Search for the cell housing the specified text and yield its (x, y) center coordinate. 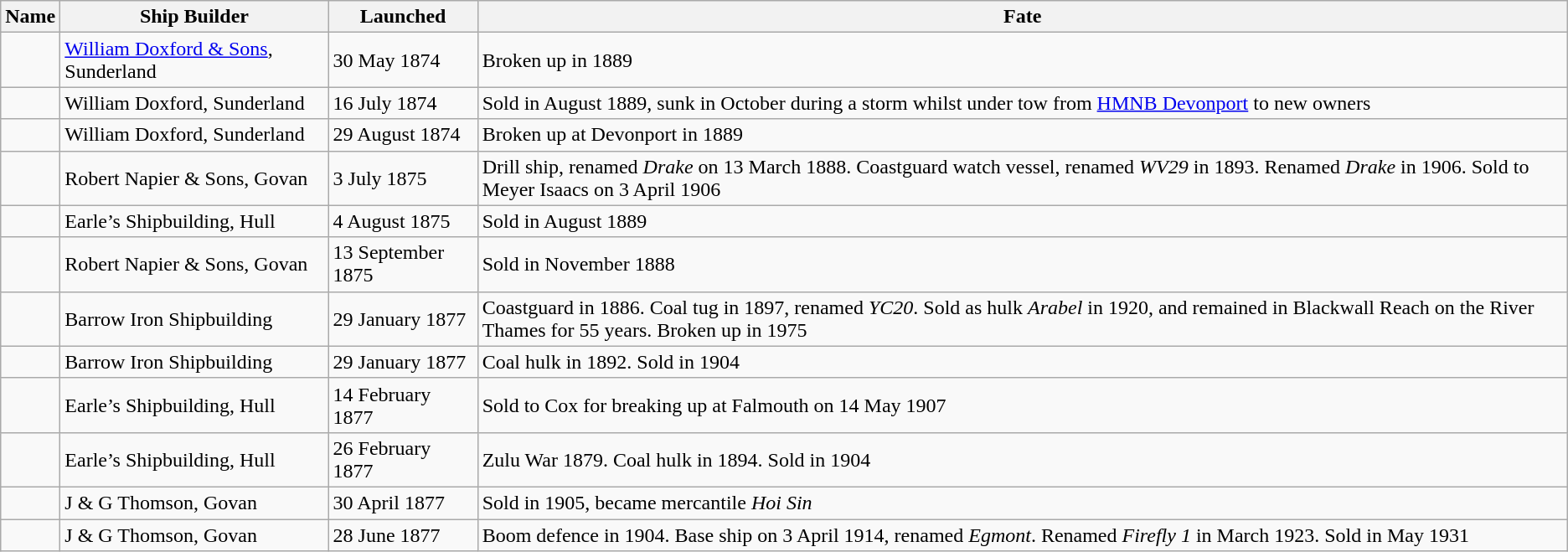
Sold to Cox for breaking up at Falmouth on 14 May 1907 (1022, 405)
Zulu War 1879. Coal hulk in 1894. Sold in 1904 (1022, 459)
30 April 1877 (403, 503)
Sold in August 1889 (1022, 221)
30 May 1874 (403, 60)
Boom defence in 1904. Base ship on 3 April 1914, renamed Egmont. Renamed Firefly 1 in March 1923. Sold in May 1931 (1022, 535)
Coal hulk in 1892. Sold in 1904 (1022, 362)
Broken up in 1889 (1022, 60)
Fate (1022, 17)
Launched (403, 17)
29 August 1874 (403, 135)
13 September 1875 (403, 265)
Sold in November 1888 (1022, 265)
Broken up at Devonport in 1889 (1022, 135)
14 February 1877 (403, 405)
Sold in 1905, became mercantile Hoi Sin (1022, 503)
Ship Builder (194, 17)
Name (30, 17)
3 July 1875 (403, 178)
Sold in August 1889, sunk in October during a storm whilst under tow from HMNB Devonport to new owners (1022, 103)
William Doxford & Sons, Sunderland (194, 60)
16 July 1874 (403, 103)
26 February 1877 (403, 459)
4 August 1875 (403, 221)
28 June 1877 (403, 535)
